Provide the (X, Y) coordinate of the cell's center where the given text is located.  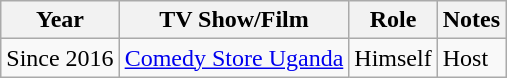
Himself (393, 58)
Since 2016 (60, 58)
Comedy Store Uganda (234, 58)
Host (471, 58)
Role (393, 20)
Notes (471, 20)
Year (60, 20)
TV Show/Film (234, 20)
